Output the [x, y] coordinate of the center of the cell containing the given text.  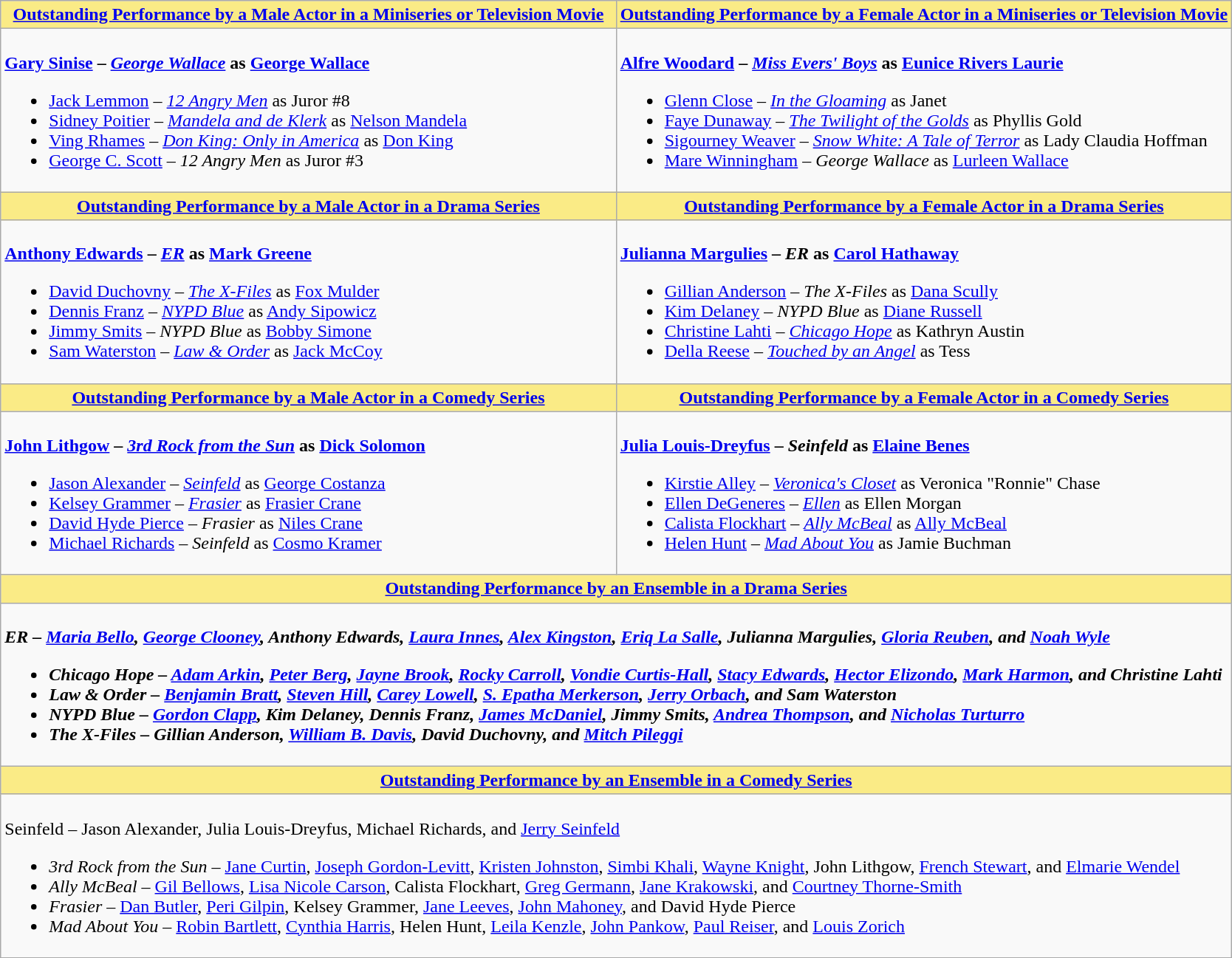
Outstanding Performance by a Male Actor in a Miniseries or Television Movie [309, 15]
Outstanding Performance by a Male Actor in a Drama Series [309, 206]
Outstanding Performance by a Male Actor in a Comedy Series [309, 397]
Outstanding Performance by an Ensemble in a Drama Series [616, 589]
Outstanding Performance by a Female Actor in a Drama Series [923, 206]
Outstanding Performance by an Ensemble in a Comedy Series [616, 780]
Outstanding Performance by a Female Actor in a Comedy Series [923, 397]
Outstanding Performance by a Female Actor in a Miniseries or Television Movie [923, 15]
